From the cell containing the given text, extract its center point as (x, y) coordinate. 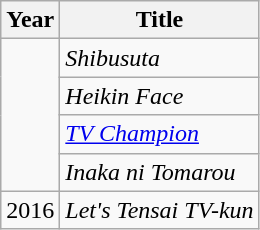
Title (160, 20)
TV Champion (160, 134)
Inaka ni Tomarou (160, 172)
Year (30, 20)
2016 (30, 210)
Shibusuta (160, 58)
Let's Tensai TV-kun (160, 210)
Heikin Face (160, 96)
